Scan for the cell matching the given text and deliver its [x, y] coordinate at center. 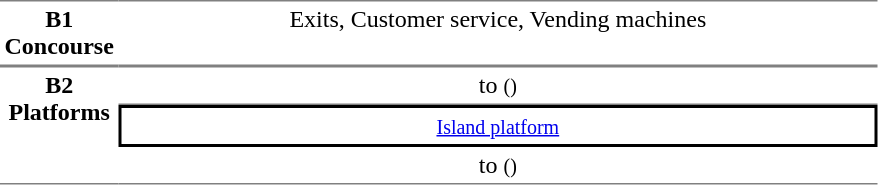
B1Concourse [59, 33]
Exits, Customer service, Vending machines [498, 33]
Island platform [498, 126]
B2Platforms [59, 125]
